Extract the [x, y] coordinate from the center of the cell holding the provided text.  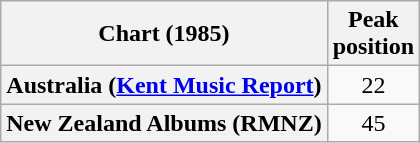
45 [373, 123]
22 [373, 85]
Chart (1985) [164, 34]
Australia (Kent Music Report) [164, 85]
Peakposition [373, 34]
New Zealand Albums (RMNZ) [164, 123]
